Provide the (X, Y) coordinate of the cell's center where the given text is located.  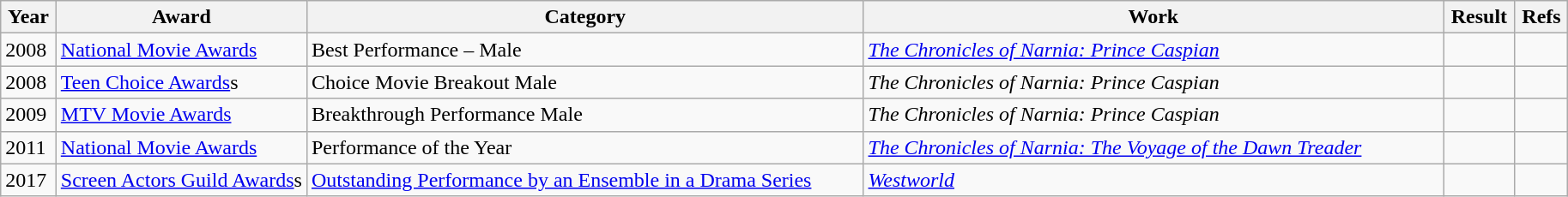
Westworld (1153, 180)
2009 (29, 115)
Performance of the Year (585, 147)
Result (1480, 17)
MTV Movie Awards (181, 115)
Work (1153, 17)
The Chronicles of Narnia: The Voyage of the Dawn Treader (1153, 147)
Breakthrough Performance Male (585, 115)
Award (181, 17)
Refs (1541, 17)
Year (29, 17)
Teen Choice Awardss (181, 82)
Outstanding Performance by an Ensemble in a Drama Series (585, 180)
2011 (29, 147)
2017 (29, 180)
Best Performance – Male (585, 50)
Choice Movie Breakout Male (585, 82)
Screen Actors Guild Awardss (181, 180)
Category (585, 17)
